Output the (x, y) coordinate of the center of the cell containing the given text.  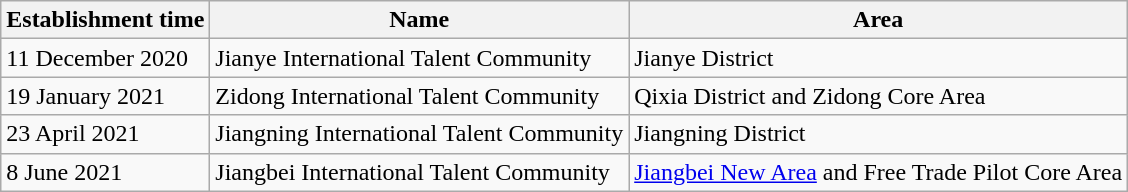
Zidong International Talent Community (420, 96)
23 April 2021 (106, 134)
8 June 2021 (106, 172)
Area (878, 20)
Name (420, 20)
Jianye International Talent Community (420, 58)
11 December 2020 (106, 58)
19 January 2021 (106, 96)
Qixia District and Zidong Core Area (878, 96)
Jiangbei International Talent Community (420, 172)
Jiangbei New Area and Free Trade Pilot Core Area (878, 172)
Jiangning International Talent Community (420, 134)
Jianye District (878, 58)
Establishment time (106, 20)
Jiangning District (878, 134)
